Capture the cell that displays the provided text and extract its [X, Y] central coordinate. 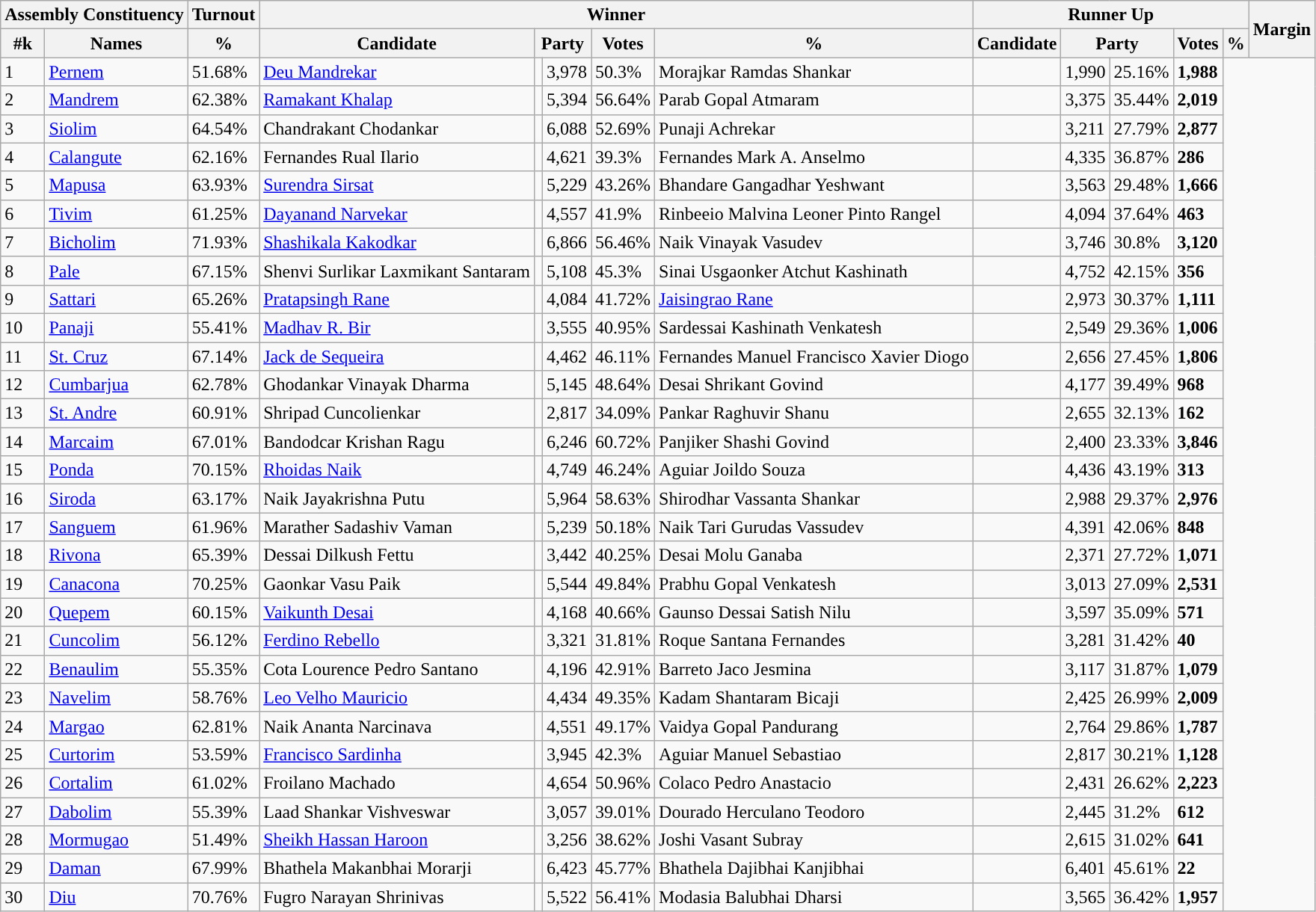
Margin [1282, 29]
51.49% [224, 840]
Assembly Constituency [94, 15]
2,976 [1198, 499]
61.02% [224, 783]
2,764 [1086, 726]
41.72% [622, 299]
Pankar Raghuvir Shanu [814, 413]
Joshi Vasant Subray [814, 840]
Fernandes Mark A. Anselmo [814, 157]
Quepem [117, 612]
2,400 [1086, 442]
3,746 [1086, 242]
37.64% [1141, 214]
2,973 [1086, 299]
Punaji Achrekar [814, 129]
2,988 [1086, 499]
Calangute [117, 157]
Cota Lourence Pedro Santano [397, 669]
Shripad Cuncolienkar [397, 413]
49.84% [622, 584]
Panaji [117, 327]
34.09% [622, 413]
Rhoidas Naik [397, 470]
1,787 [1198, 726]
Rinbeeio Malvina Leoner Pinto Rangel [814, 214]
55.39% [224, 811]
5,239 [567, 527]
Mapusa [117, 185]
Vaikunth Desai [397, 612]
27.79% [1141, 129]
2,223 [1198, 783]
4,434 [567, 697]
31.42% [1141, 641]
Marather Sadashiv Vaman [397, 527]
4,551 [567, 726]
31.87% [1141, 669]
49.17% [622, 726]
Benaulim [117, 669]
3,013 [1086, 584]
42.15% [1141, 271]
Curtorim [117, 754]
21 [22, 641]
4,749 [567, 470]
Fernandes Manuel Francisco Xavier Diogo [814, 357]
Fernandes Rual Ilario [397, 157]
2,425 [1086, 697]
Mormugao [117, 840]
4,557 [567, 214]
2,655 [1086, 413]
19 [22, 584]
5,145 [567, 385]
848 [1198, 527]
1,006 [1198, 327]
42.3% [622, 754]
3,555 [567, 327]
43.26% [622, 185]
3,846 [1198, 442]
Ghodankar Vinayak Dharma [397, 385]
67.15% [224, 271]
3,321 [567, 641]
Runner Up [1111, 15]
27.45% [1141, 357]
39.3% [622, 157]
53.59% [224, 754]
9 [22, 299]
46.24% [622, 470]
70.25% [224, 584]
3,211 [1086, 129]
29.37% [1141, 499]
2,615 [1086, 840]
Aguiar Manuel Sebastiao [814, 754]
Pale [117, 271]
Gaunso Dessai Satish Nilu [814, 612]
35.09% [1141, 612]
27.72% [1141, 555]
29.48% [1141, 185]
612 [1198, 811]
Sattari [117, 299]
31.02% [1141, 840]
1,071 [1198, 555]
29 [22, 869]
St. Andre [117, 413]
Panjiker Shashi Govind [814, 442]
65.26% [224, 299]
42.91% [622, 669]
8 [22, 271]
60.72% [622, 442]
63.93% [224, 185]
56.46% [622, 242]
356 [1198, 271]
Jack de Sequeira [397, 357]
4,654 [567, 783]
55.35% [224, 669]
641 [1198, 840]
25.16% [1141, 72]
Sardessai Kashinath Venkatesh [814, 327]
Cortalim [117, 783]
1 [22, 72]
Naik Jayakrishna Putu [397, 499]
30.8% [1141, 242]
63.17% [224, 499]
Cuncolim [117, 641]
14 [22, 442]
6,866 [567, 242]
25 [22, 754]
Fugro Narayan Shrinivas [397, 897]
64.54% [224, 129]
27.09% [1141, 584]
40.66% [622, 612]
Naik Ananta Narcinava [397, 726]
40.95% [622, 327]
4,621 [567, 157]
2,549 [1086, 327]
Shirodhar Vassanta Shankar [814, 499]
Roque Santana Fernandes [814, 641]
11 [22, 357]
29.86% [1141, 726]
13 [22, 413]
Pernem [117, 72]
3,120 [1198, 242]
32.13% [1141, 413]
Dessai Dilkush Fettu [397, 555]
Bhathela Dajibhai Kanjibhai [814, 869]
6 [22, 214]
Kadam Shantaram Bicaji [814, 697]
Ferdino Rebello [397, 641]
45.61% [1141, 869]
67.01% [224, 442]
39.49% [1141, 385]
5,522 [567, 897]
62.16% [224, 157]
Mandrem [117, 100]
3,597 [1086, 612]
12 [22, 385]
Ramakant Khalap [397, 100]
26.62% [1141, 783]
20 [22, 612]
2,656 [1086, 357]
313 [1198, 470]
24 [22, 726]
6,088 [567, 129]
2 [22, 100]
Prabhu Gopal Venkatesh [814, 584]
4,094 [1086, 214]
2,009 [1198, 697]
Deu Mandrekar [397, 72]
4,196 [567, 669]
4,084 [567, 299]
Vaidya Gopal Pandurang [814, 726]
3,945 [567, 754]
1,806 [1198, 357]
3,117 [1086, 669]
Parab Gopal Atmaram [814, 100]
Desai Shrikant Govind [814, 385]
3,563 [1086, 185]
55.41% [224, 327]
1,111 [1198, 299]
1,990 [1086, 72]
49.35% [622, 697]
5,964 [567, 499]
45.77% [622, 869]
Siolim [117, 129]
Pratapsingh Rane [397, 299]
56.64% [622, 100]
Marcaim [117, 442]
50.18% [622, 527]
Colaco Pedro Anastacio [814, 783]
Surendra Sirsat [397, 185]
1,666 [1198, 185]
#k [22, 43]
St. Cruz [117, 357]
50.96% [622, 783]
6,401 [1086, 869]
4,391 [1086, 527]
Winner [616, 15]
1,957 [1198, 897]
31.81% [622, 641]
Bhathela Makanbhai Morarji [397, 869]
Diu [117, 897]
38.62% [622, 840]
Dabolim [117, 811]
70.76% [224, 897]
Morajkar Ramdas Shankar [814, 72]
67.14% [224, 357]
Turnout [224, 15]
60.91% [224, 413]
39.01% [622, 811]
Modasia Balubhai Dharsi [814, 897]
Shenvi Surlikar Laxmikant Santaram [397, 271]
Aguiar Joildo Souza [814, 470]
29.36% [1141, 327]
Sinai Usgaonker Atchut Kashinath [814, 271]
Jaisingrao Rane [814, 299]
571 [1198, 612]
5,108 [567, 271]
58.63% [622, 499]
Canacona [117, 584]
5,394 [567, 100]
Naik Tari Gurudas Vassudev [814, 527]
45.3% [622, 271]
56.12% [224, 641]
3,057 [567, 811]
2,877 [1198, 129]
Francisco Sardinha [397, 754]
Desai Molu Ganaba [814, 555]
17 [22, 527]
Dayanand Narvekar [397, 214]
4,177 [1086, 385]
Chandrakant Chodankar [397, 129]
18 [22, 555]
3,375 [1086, 100]
61.96% [224, 527]
31.2% [1141, 811]
27 [22, 811]
Naik Vinayak Vasudev [814, 242]
3,256 [567, 840]
51.68% [224, 72]
4,462 [567, 357]
Navelim [117, 697]
30 [22, 897]
Bhandare Gangadhar Yeshwant [814, 185]
23 [22, 697]
2,371 [1086, 555]
463 [1198, 214]
71.93% [224, 242]
3,565 [1086, 897]
16 [22, 499]
Barreto Jaco Jesmina [814, 669]
4 [22, 157]
Bicholim [117, 242]
5,544 [567, 584]
52.69% [622, 129]
30.37% [1141, 299]
61.25% [224, 214]
42.06% [1141, 527]
40 [1198, 641]
Names [117, 43]
15 [22, 470]
6,246 [567, 442]
968 [1198, 385]
10 [22, 327]
5 [22, 185]
35.44% [1141, 100]
5,229 [567, 185]
43.19% [1141, 470]
Shashikala Kakodkar [397, 242]
1,128 [1198, 754]
62.38% [224, 100]
4,752 [1086, 271]
2,019 [1198, 100]
3,978 [567, 72]
26 [22, 783]
Leo Velho Mauricio [397, 697]
286 [1198, 157]
41.9% [622, 214]
6,423 [567, 869]
2,531 [1198, 584]
46.11% [622, 357]
3 [22, 129]
23.33% [1141, 442]
1,988 [1198, 72]
Sheikh Hassan Haroon [397, 840]
30.21% [1141, 754]
2,431 [1086, 783]
Cumbarjua [117, 385]
3,442 [567, 555]
4,168 [567, 612]
2,445 [1086, 811]
4,335 [1086, 157]
62.78% [224, 385]
50.3% [622, 72]
36.87% [1141, 157]
65.39% [224, 555]
Daman [117, 869]
28 [22, 840]
Margao [117, 726]
Tivim [117, 214]
4,436 [1086, 470]
Madhav R. Bir [397, 327]
Rivona [117, 555]
162 [1198, 413]
Gaonkar Vasu Paik [397, 584]
67.99% [224, 869]
62.81% [224, 726]
26.99% [1141, 697]
Bandodcar Krishan Ragu [397, 442]
Laad Shankar Vishveswar [397, 811]
Siroda [117, 499]
36.42% [1141, 897]
Dourado Herculano Teodoro [814, 811]
48.64% [622, 385]
56.41% [622, 897]
7 [22, 242]
1,079 [1198, 669]
Sanguem [117, 527]
60.15% [224, 612]
70.15% [224, 470]
58.76% [224, 697]
3,281 [1086, 641]
40.25% [622, 555]
Froilano Machado [397, 783]
Ponda [117, 470]
